Search for the cell housing the specified text and yield its (X, Y) center coordinate. 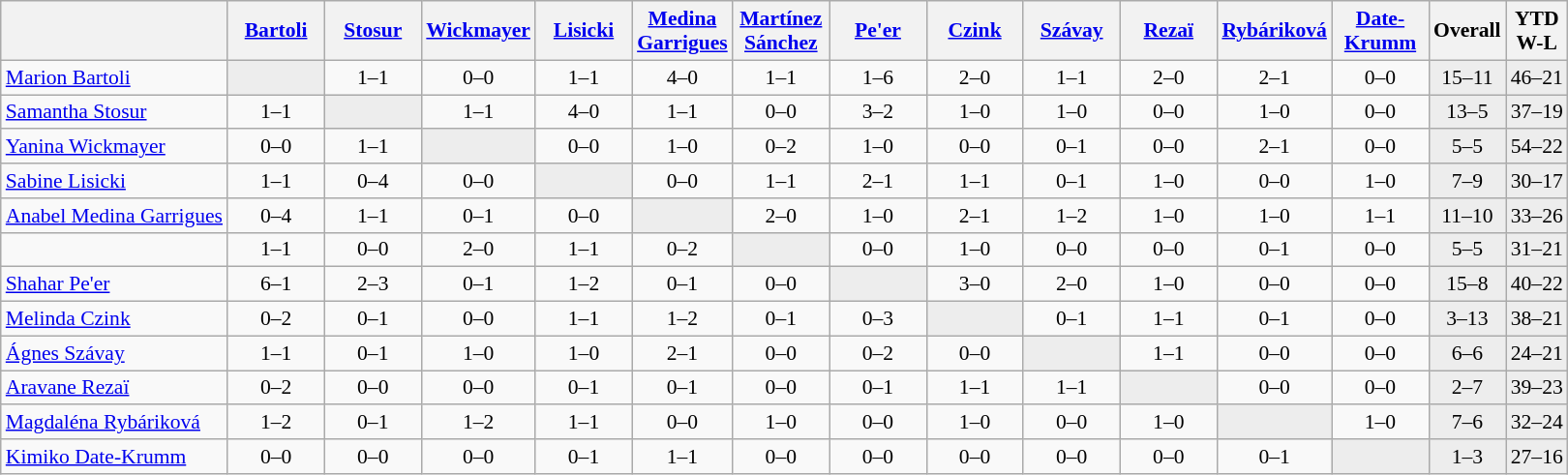
Szávay (1071, 31)
2–7 (1467, 388)
Marion Bartoli (114, 77)
3–13 (1467, 319)
Stosur (373, 31)
Martínez Sánchez (781, 31)
Lisicki (584, 31)
46–21 (1537, 77)
Overall (1467, 31)
15–8 (1467, 284)
Melinda Czink (114, 319)
Sabine Lisicki (114, 181)
Wickmayer (478, 31)
0–3 (878, 319)
11–10 (1467, 216)
Rezaï (1168, 31)
54–22 (1537, 147)
Samantha Stosur (114, 112)
1–3 (1467, 457)
1–6 (878, 77)
13–5 (1467, 112)
32–24 (1537, 423)
Date-Krumm (1380, 31)
Kimiko Date-Krumm (114, 457)
YTD W-L (1537, 31)
Shahar Pe'er (114, 284)
6–1 (276, 284)
Czink (975, 31)
Magdaléna Rybáriková (114, 423)
7–9 (1467, 181)
7–6 (1467, 423)
Yanina Wickmayer (114, 147)
31–21 (1537, 250)
37–19 (1537, 112)
24–21 (1537, 353)
15–11 (1467, 77)
Rybáriková (1274, 31)
Anabel Medina Garrigues (114, 216)
38–21 (1537, 319)
3–2 (878, 112)
Aravane Rezaï (114, 388)
2–3 (373, 284)
6–6 (1467, 353)
Ágnes Szávay (114, 353)
30–17 (1537, 181)
40–22 (1537, 284)
27–16 (1537, 457)
Bartoli (276, 31)
33–26 (1537, 216)
3–0 (975, 284)
Medina Garrigues (682, 31)
39–23 (1537, 388)
Pe'er (878, 31)
